Provide the [X, Y] coordinate of the cell's center where the given text is located.  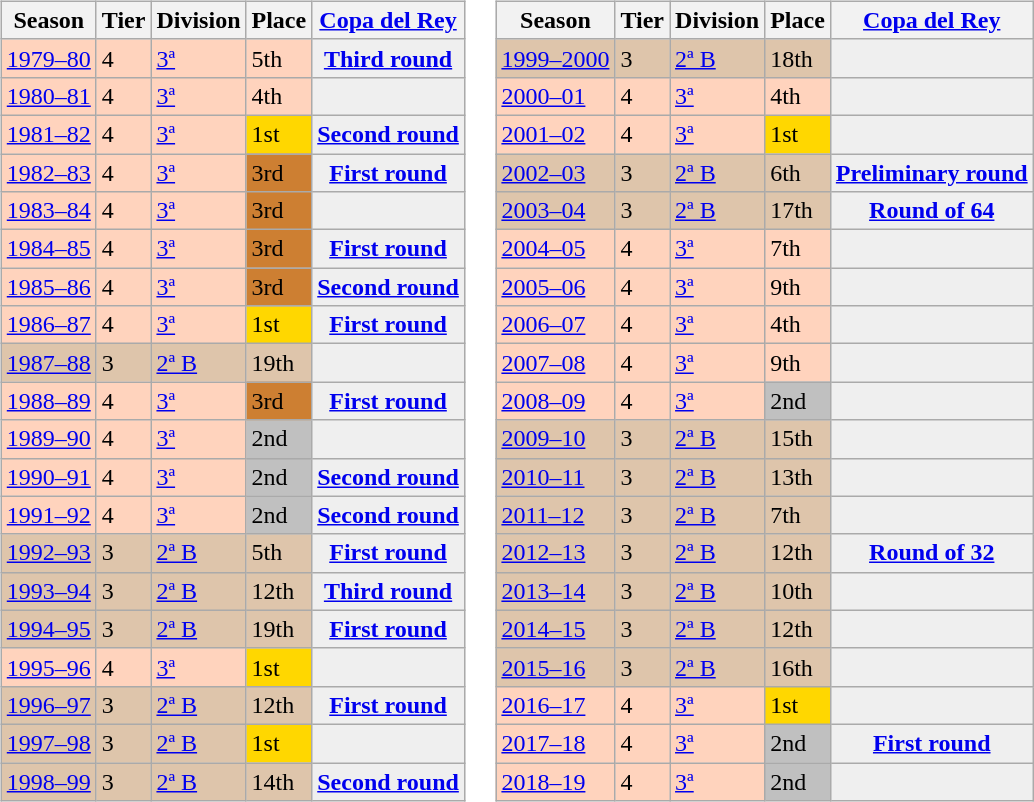
2006–07 [556, 325]
Round of 32 [932, 553]
1992–93 [48, 553]
18th [798, 58]
13th [798, 477]
2002–03 [556, 173]
1998–99 [48, 781]
2000–01 [556, 96]
2009–10 [556, 439]
1984–85 [48, 249]
1985–86 [48, 287]
1991–92 [48, 515]
2004–05 [556, 249]
2008–09 [556, 401]
14th [279, 781]
1981–82 [48, 134]
10th [798, 591]
17th [798, 211]
1989–90 [48, 439]
Preliminary round [932, 173]
1994–95 [48, 629]
15th [798, 439]
2012–13 [556, 553]
2014–15 [556, 629]
1988–89 [48, 401]
2001–02 [556, 134]
2010–11 [556, 477]
2007–08 [556, 363]
1990–91 [48, 477]
16th [798, 667]
2015–16 [556, 667]
1993–94 [48, 591]
2003–04 [556, 211]
Round of 64 [932, 211]
1999–2000 [556, 58]
1986–87 [48, 325]
6th [798, 173]
1982–83 [48, 173]
2013–14 [556, 591]
2016–17 [556, 705]
1980–81 [48, 96]
2017–18 [556, 743]
1983–84 [48, 211]
2018–19 [556, 781]
1996–97 [48, 705]
1979–80 [48, 58]
1997–98 [48, 743]
1987–88 [48, 363]
2011–12 [556, 515]
1995–96 [48, 667]
2005–06 [556, 287]
